Return the [x, y] coordinate for the center point of the cell that contains the specified text.  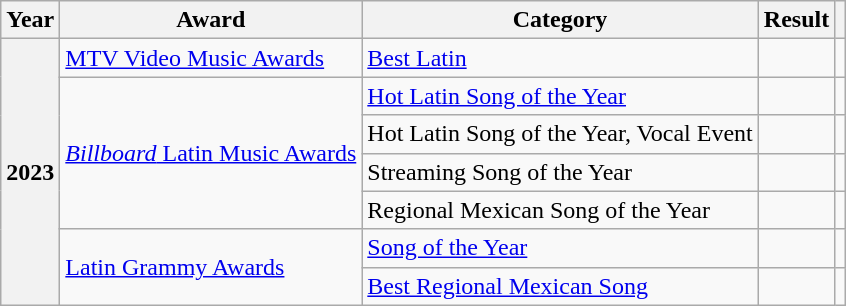
Category [560, 20]
Award [211, 20]
Song of the Year [560, 248]
2023 [30, 172]
Best Regional Mexican Song [560, 286]
Streaming Song of the Year [560, 172]
Hot Latin Song of the Year, Vocal Event [560, 134]
Hot Latin Song of the Year [560, 96]
MTV Video Music Awards [211, 58]
Latin Grammy Awards [211, 267]
Billboard Latin Music Awards [211, 153]
Year [30, 20]
Result [796, 20]
Best Latin [560, 58]
Regional Mexican Song of the Year [560, 210]
